Capture the cell that displays the provided text and extract its (X, Y) central coordinate. 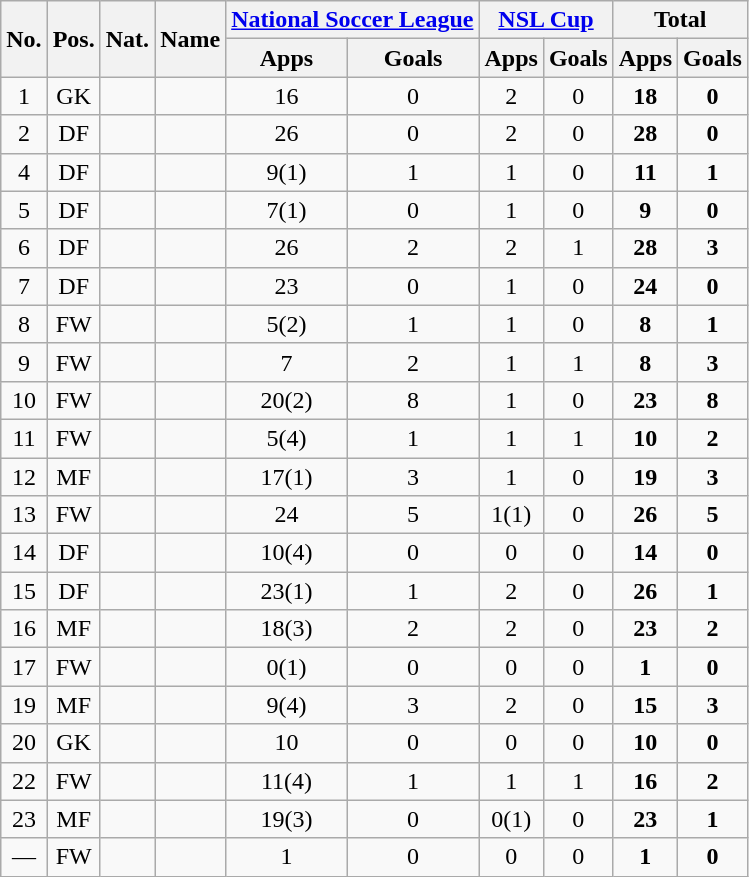
Nat. (127, 39)
20 (24, 743)
12 (24, 477)
17 (24, 667)
Total (680, 20)
— (24, 857)
7(1) (287, 210)
9(1) (287, 172)
1(1) (511, 515)
11(4) (287, 781)
5(2) (287, 324)
6 (24, 248)
22 (24, 781)
9(4) (287, 705)
13 (24, 515)
National Soccer League (352, 20)
20(2) (287, 400)
17(1) (287, 477)
18 (645, 96)
Pos. (74, 39)
10(4) (287, 553)
23(1) (287, 591)
5(4) (287, 438)
No. (24, 39)
18(3) (287, 629)
Name (190, 39)
NSL Cup (546, 20)
4 (24, 172)
19(3) (287, 819)
